Provide the (x, y) coordinate of the cell's center where the given text is located.  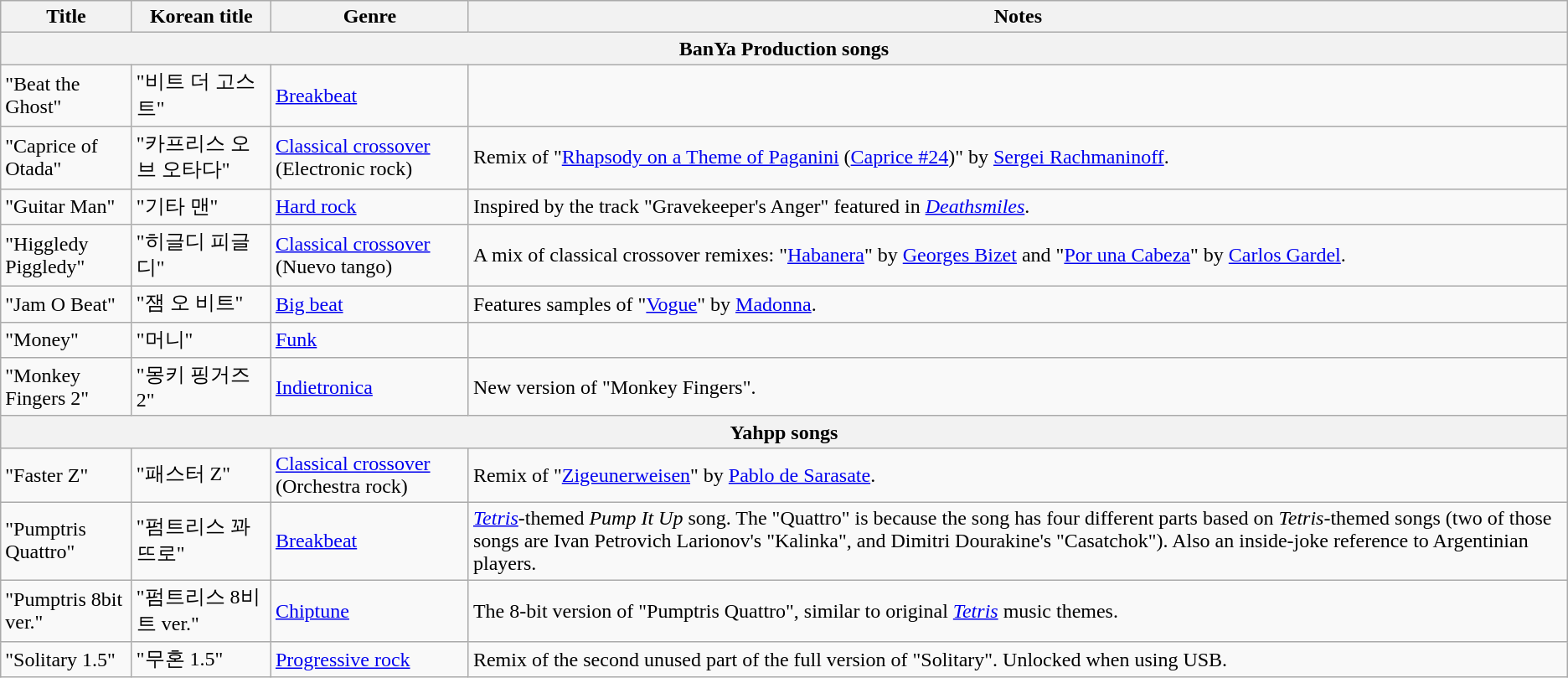
Progressive rock (369, 660)
Funk (369, 340)
A mix of classical crossover remixes: "Habanera" by Georges Bizet and "Por una Cabeza" by Carlos Gardel. (1018, 256)
"Pumptris 8bit ver." (67, 611)
Hard rock (369, 206)
"기타 맨" (201, 206)
"히글디 피글디" (201, 256)
Remix of the second unused part of the full version of "Solitary". Unlocked when using USB. (1018, 660)
"카프리스 오브 오타다" (201, 158)
Classical crossover (Electronic rock) (369, 158)
Remix of "Rhapsody on a Theme of Paganini (Caprice #24)" by Sergei Rachmaninoff. (1018, 158)
"잼 오 비트" (201, 305)
"패스터 Z" (201, 474)
"펌트리스 8비트 ver." (201, 611)
"Monkey Fingers 2" (67, 387)
New version of "Monkey Fingers". (1018, 387)
Indietronica (369, 387)
"Higgledy Piggledy" (67, 256)
Notes (1018, 17)
Genre (369, 17)
Inspired by the track "Gravekeeper's Anger" featured in Deathsmiles. (1018, 206)
Classical crossover (Nuevo tango) (369, 256)
"Guitar Man" (67, 206)
"비트 더 고스트" (201, 96)
Big beat (369, 305)
The 8-bit version of "Pumptris Quattro", similar to original Tetris music themes. (1018, 611)
Yahpp songs (784, 432)
Remix of "Zigeunerweisen" by Pablo de Sarasate. (1018, 474)
Features samples of "Vogue" by Madonna. (1018, 305)
"Solitary 1.5" (67, 660)
BanYa Production songs (784, 49)
"Faster Z" (67, 474)
"Beat the Ghost" (67, 96)
"Pumptris Quattro" (67, 541)
"Money" (67, 340)
"몽키 핑거즈 2" (201, 387)
"Caprice of Otada" (67, 158)
Korean title (201, 17)
"무혼 1.5" (201, 660)
"Jam O Beat" (67, 305)
Classical crossover (Orchestra rock) (369, 474)
"머니" (201, 340)
"펌트리스 꽈뜨로" (201, 541)
Title (67, 17)
Chiptune (369, 611)
